Return the (X, Y) coordinate for the center point of the cell that contains the specified text.  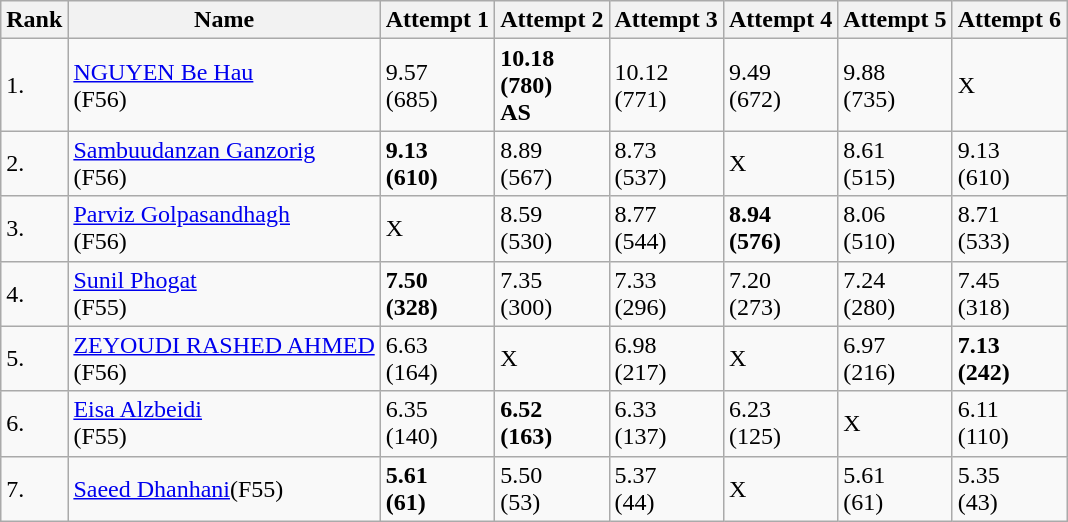
Attempt 6 (1009, 20)
9.88(735) (895, 85)
8.06(510) (895, 228)
Name (224, 20)
Eisa Alzbeidi(F55) (224, 424)
5.50(53) (552, 488)
Attempt 2 (552, 20)
8.77(544) (666, 228)
7.50(328) (437, 294)
Parviz Golpasandhagh(F56) (224, 228)
7.20(273) (780, 294)
1. (34, 85)
4. (34, 294)
6.35(140) (437, 424)
Attempt 1 (437, 20)
8.71(533) (1009, 228)
6.33(137) (666, 424)
Rank (34, 20)
6.98(217) (666, 358)
8.94(576) (780, 228)
Attempt 5 (895, 20)
8.59(530) (552, 228)
6.23(125) (780, 424)
7.24(280) (895, 294)
6. (34, 424)
7.35(300) (552, 294)
Attempt 4 (780, 20)
8.61(515) (895, 164)
7.33(296) (666, 294)
NGUYEN Be Hau(F56) (224, 85)
5.35(43) (1009, 488)
8.89(567) (552, 164)
8.73(537) (666, 164)
5.37(44) (666, 488)
Sunil Phogat(F55) (224, 294)
Attempt 3 (666, 20)
6.97(216) (895, 358)
3. (34, 228)
6.63(164) (437, 358)
6.11(110) (1009, 424)
7. (34, 488)
Saeed Dhanhani(F55) (224, 488)
Sambuudanzan Ganzorig(F56) (224, 164)
9.49(672) (780, 85)
10.18(780)AS (552, 85)
10.12(771) (666, 85)
6.52(163) (552, 424)
ZEYOUDI RASHED AHMED(F56) (224, 358)
7.13(242) (1009, 358)
5. (34, 358)
9.57(685) (437, 85)
7.45(318) (1009, 294)
2. (34, 164)
